Find where the given text appears and provide that cell's center as [x, y] coordinate. 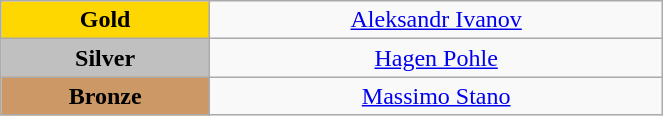
Massimo Stano [436, 96]
Aleksandr Ivanov [436, 20]
Hagen Pohle [436, 58]
Silver [106, 58]
Gold [106, 20]
Bronze [106, 96]
